Provide the [X, Y] coordinate of the cell's center where the given text is located.  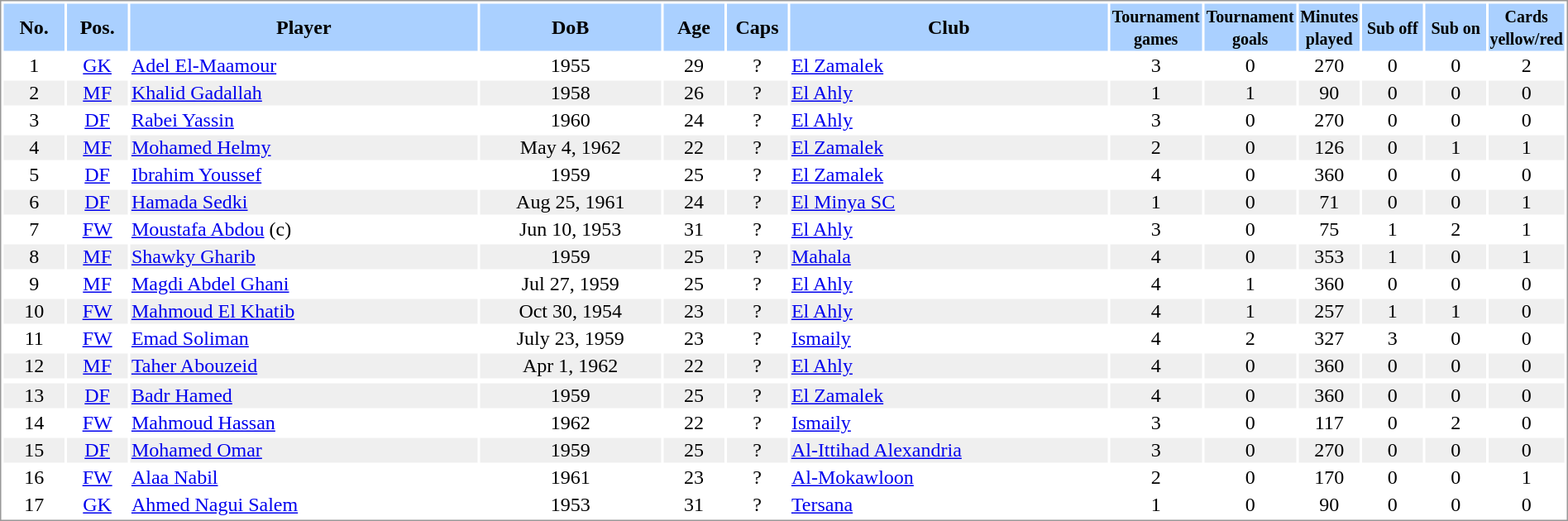
16 [33, 477]
Mahala [949, 257]
117 [1329, 423]
Badr Hamed [304, 396]
Al-Ittihad Alexandria [949, 451]
75 [1329, 229]
257 [1329, 312]
Adel El-Maamour [304, 65]
Ibrahim Youssef [304, 174]
Taher Abouzeid [304, 366]
Rabei Yassin [304, 120]
13 [33, 396]
71 [1329, 203]
Club [949, 26]
Emad Soliman [304, 338]
1962 [571, 423]
No. [33, 26]
Jun 10, 1953 [571, 229]
Moustafa Abdou (c) [304, 229]
Alaa Nabil [304, 477]
Tournamentgames [1156, 26]
Sub off [1393, 26]
15 [33, 451]
Mohamed Helmy [304, 148]
126 [1329, 148]
8 [33, 257]
1958 [571, 93]
14 [33, 423]
Caps [758, 26]
17 [33, 505]
Mahmoud Hassan [304, 423]
Tersana [949, 505]
Pos. [98, 26]
11 [33, 338]
Sub on [1456, 26]
Apr 1, 1962 [571, 366]
26 [693, 93]
Tournamentgoals [1250, 26]
327 [1329, 338]
1953 [571, 505]
Ahmed Nagui Salem [304, 505]
1961 [571, 477]
7 [33, 229]
Shawky Gharib [304, 257]
Al-Mokawloon [949, 477]
1955 [571, 65]
Age [693, 26]
May 4, 1962 [571, 148]
Oct 30, 1954 [571, 312]
Cardsyellow/red [1527, 26]
Minutesplayed [1329, 26]
Khalid Gadallah [304, 93]
Mohamed Omar [304, 451]
Magdi Abdel Ghani [304, 284]
5 [33, 174]
Jul 27, 1959 [571, 284]
Aug 25, 1961 [571, 203]
12 [33, 366]
1960 [571, 120]
353 [1329, 257]
170 [1329, 477]
29 [693, 65]
Hamada Sedki [304, 203]
9 [33, 284]
DoB [571, 26]
10 [33, 312]
6 [33, 203]
Player [304, 26]
El Minya SC [949, 203]
Mahmoud El Khatib [304, 312]
July 23, 1959 [571, 338]
